Scan for the cell matching the given text and deliver its [X, Y] coordinate at center. 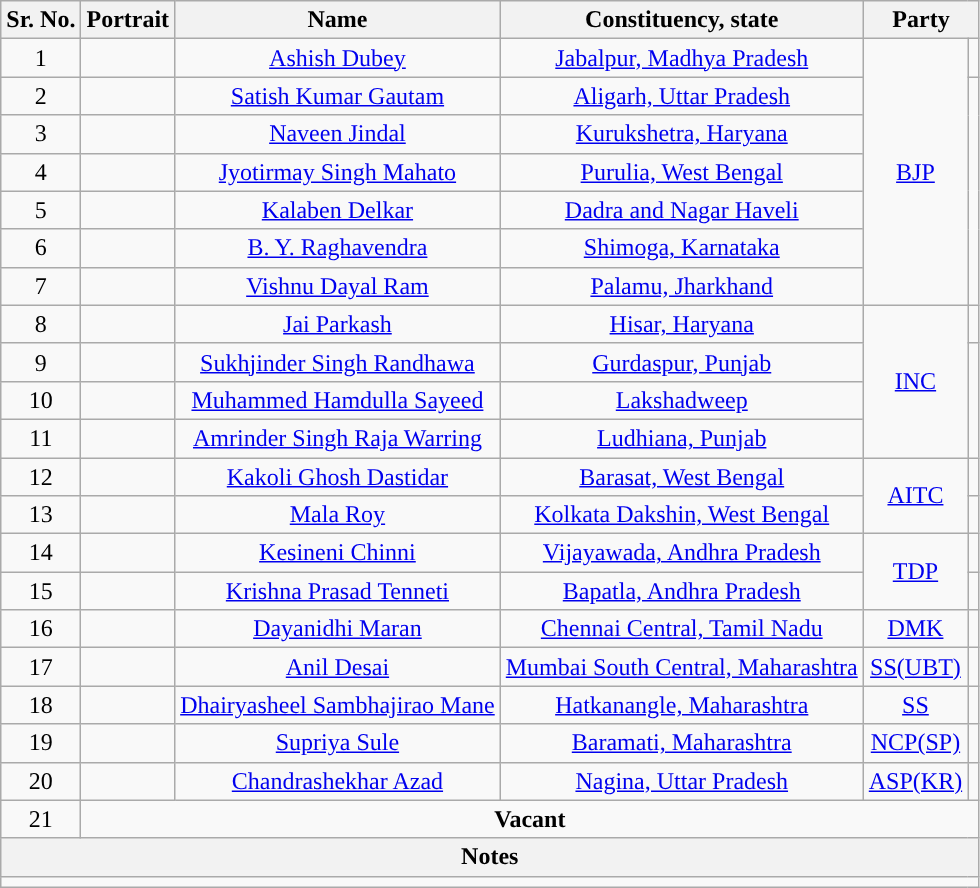
Dayanidhi Maran [338, 629]
Mumbai South Central, Maharashtra [682, 667]
Gurdaspur, Punjab [682, 362]
BJP [915, 172]
Amrinder Singh Raja Warring [338, 438]
Supriya Sule [338, 743]
INC [915, 381]
NCP(SP) [915, 743]
13 [41, 515]
2 [41, 96]
5 [41, 210]
19 [41, 743]
Chandrashekhar Azad [338, 781]
Barasat, West Bengal [682, 477]
Kolkata Dakshin, West Bengal [682, 515]
Muhammed Hamdulla Sayeed [338, 400]
Lakshadweep [682, 400]
Naveen Jindal [338, 134]
3 [41, 134]
Constituency, state [682, 20]
Party [920, 20]
9 [41, 362]
8 [41, 324]
Hisar, Haryana [682, 324]
7 [41, 286]
Sr. No. [41, 20]
Satish Kumar Gautam [338, 96]
DMK [915, 629]
Nagina, Uttar Pradesh [682, 781]
Jyotirmay Singh Mahato [338, 172]
Shimoga, Karnataka [682, 248]
Ludhiana, Punjab [682, 438]
Vishnu Dayal Ram [338, 286]
ASP(KR) [915, 781]
Anil Desai [338, 667]
15 [41, 591]
AITC [915, 496]
10 [41, 400]
Purulia, West Bengal [682, 172]
1 [41, 58]
Sukhjinder Singh Randhawa [338, 362]
Krishna Prasad Tenneti [338, 591]
Kurukshetra, Haryana [682, 134]
Kakoli Ghosh Dastidar [338, 477]
Dhairyasheel Sambhajirao Mane [338, 705]
SS [915, 705]
16 [41, 629]
Name [338, 20]
SS(UBT) [915, 667]
Kesineni Chinni [338, 553]
12 [41, 477]
Kalaben Delkar [338, 210]
17 [41, 667]
Portrait [128, 20]
14 [41, 553]
Baramati, Maharashtra [682, 743]
Bapatla, Andhra Pradesh [682, 591]
4 [41, 172]
Mala Roy [338, 515]
6 [41, 248]
18 [41, 705]
Notes [490, 857]
11 [41, 438]
Hatkanangle, Maharashtra [682, 705]
21 [41, 819]
Aligarh, Uttar Pradesh [682, 96]
TDP [915, 572]
20 [41, 781]
Jabalpur, Madhya Pradesh [682, 58]
B. Y. Raghavendra [338, 248]
Chennai Central, Tamil Nadu [682, 629]
Ashish Dubey [338, 58]
Jai Parkash [338, 324]
Vijayawada, Andhra Pradesh [682, 553]
Vacant [530, 819]
Dadra and Nagar Haveli [682, 210]
Palamu, Jharkhand [682, 286]
